Search for the cell housing the specified text and yield its [x, y] center coordinate. 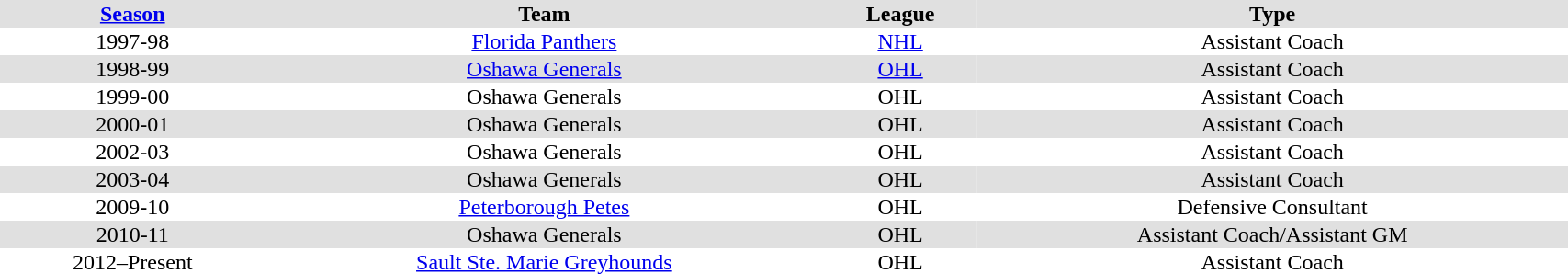
Defensive Consultant [1272, 207]
2009-10 [132, 207]
1997-98 [132, 41]
Season [132, 14]
2002-03 [132, 152]
Type [1272, 14]
League [900, 14]
1999-00 [132, 97]
Peterborough Petes [544, 207]
Team [544, 14]
1998-99 [132, 69]
Assistant Coach/Assistant GM [1272, 234]
2010-11 [132, 234]
Florida Panthers [544, 41]
2003-04 [132, 179]
2000-01 [132, 124]
NHL [900, 41]
